Provide the (X, Y) coordinate of the cell's center where the given text is located.  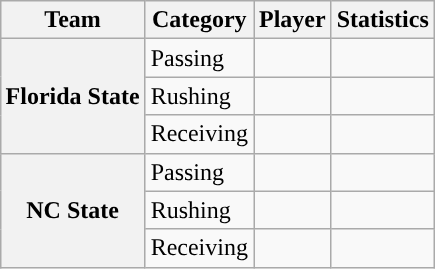
Statistics (382, 20)
Florida State (72, 96)
NC State (72, 210)
Category (199, 20)
Player (293, 20)
Team (72, 20)
